Determine the [X, Y] coordinate at the center of the cell enclosing the given text.  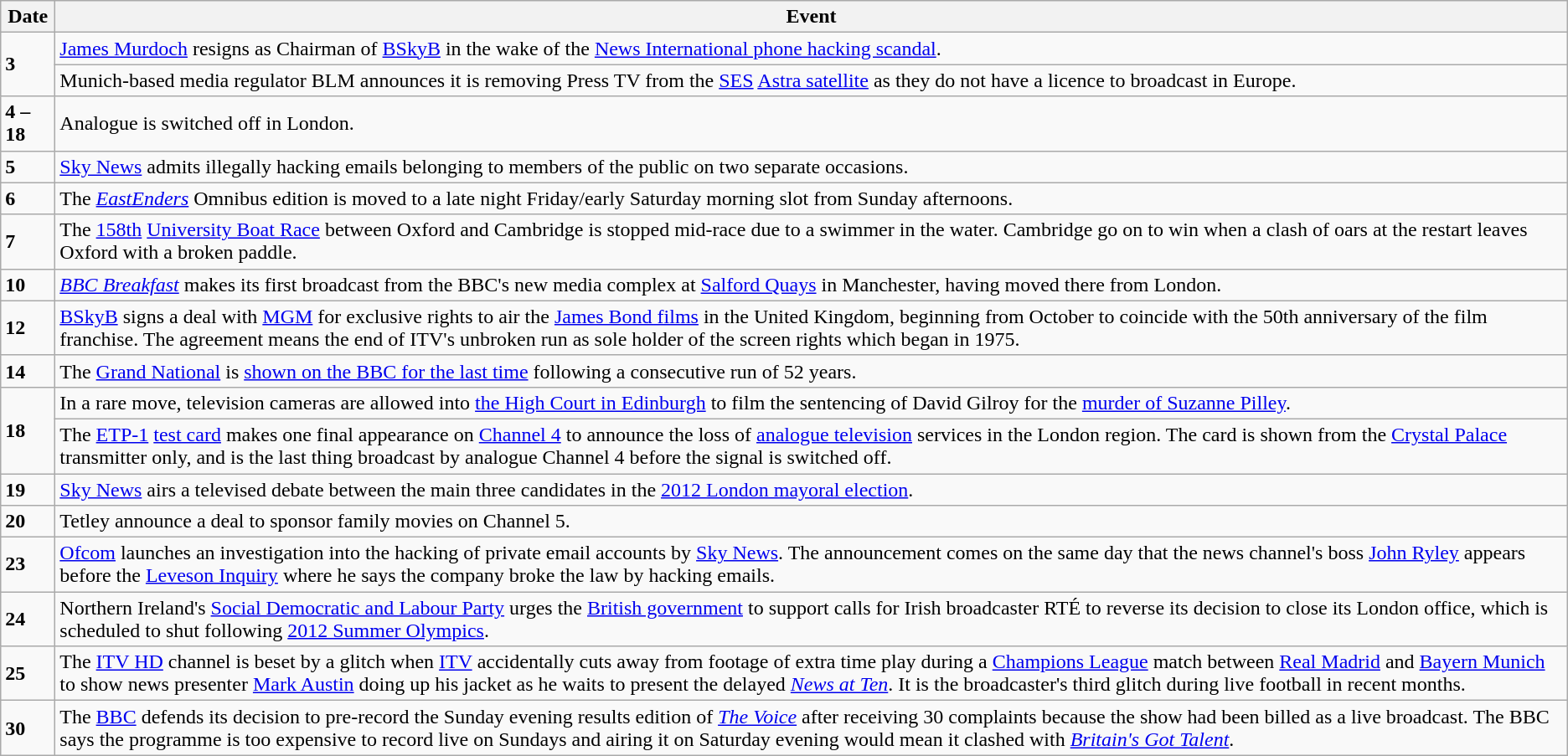
19 [28, 490]
14 [28, 371]
3 [28, 64]
Sky News airs a televised debate between the main three candidates in the 2012 London mayoral election. [811, 490]
20 [28, 522]
Date [28, 17]
4 – 18 [28, 124]
12 [28, 328]
Analogue is switched off in London. [811, 124]
7 [28, 241]
18 [28, 430]
The EastEnders Omnibus edition is moved to a late night Friday/early Saturday morning slot from Sunday afternoons. [811, 198]
James Murdoch resigns as Chairman of BSkyB in the wake of the News International phone hacking scandal. [811, 49]
Munich-based media regulator BLM announces it is removing Press TV from the SES Astra satellite as they do not have a licence to broadcast in Europe. [811, 80]
25 [28, 673]
Event [811, 17]
5 [28, 167]
BBC Breakfast makes its first broadcast from the BBC's new media complex at Salford Quays in Manchester, having moved there from London. [811, 285]
Sky News admits illegally hacking emails belonging to members of the public on two separate occasions. [811, 167]
30 [28, 728]
6 [28, 198]
The Grand National is shown on the BBC for the last time following a consecutive run of 52 years. [811, 371]
10 [28, 285]
24 [28, 620]
23 [28, 564]
Tetley announce a deal to sponsor family movies on Channel 5. [811, 522]
